Search for the cell housing the specified text and yield its (X, Y) center coordinate. 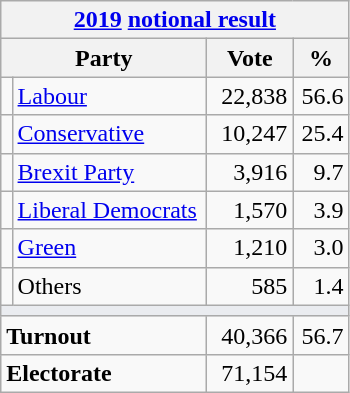
% (321, 58)
22,838 (250, 96)
56.7 (321, 335)
Vote (250, 58)
2019 notional result (175, 20)
Brexit Party (110, 172)
9.7 (321, 172)
585 (250, 286)
Others (110, 286)
3.9 (321, 210)
10,247 (250, 134)
Conservative (110, 134)
Electorate (104, 373)
1,210 (250, 248)
56.6 (321, 96)
3.0 (321, 248)
71,154 (250, 373)
25.4 (321, 134)
Labour (110, 96)
1,570 (250, 210)
Turnout (104, 335)
Liberal Democrats (110, 210)
Party (104, 58)
3,916 (250, 172)
Green (110, 248)
1.4 (321, 286)
40,366 (250, 335)
